For the text-containing cell, return its midpoint in [x, y] coordinate format. 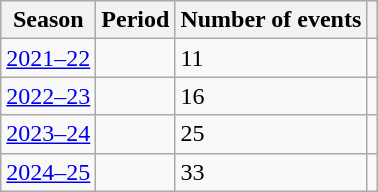
2022–23 [48, 96]
2021–22 [48, 58]
Period [136, 20]
25 [271, 134]
33 [271, 172]
11 [271, 58]
Number of events [271, 20]
16 [271, 96]
2023–24 [48, 134]
2024–25 [48, 172]
Season [48, 20]
